Extract the (x, y) coordinate from the center of the cell holding the provided text.  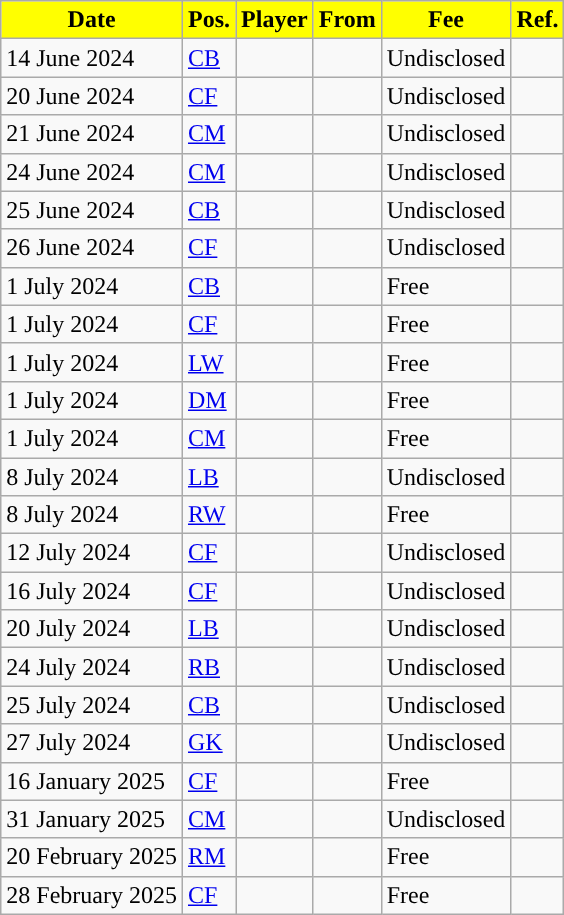
27 July 2024 (92, 743)
Pos. (208, 20)
GK (208, 743)
Fee (446, 20)
31 January 2025 (92, 819)
24 July 2024 (92, 667)
RW (208, 515)
Ref. (538, 20)
RB (208, 667)
25 July 2024 (92, 705)
21 June 2024 (92, 134)
DM (208, 400)
Date (92, 20)
24 June 2024 (92, 172)
16 July 2024 (92, 591)
26 June 2024 (92, 248)
LW (208, 362)
16 January 2025 (92, 781)
28 February 2025 (92, 895)
20 June 2024 (92, 96)
RM (208, 857)
25 June 2024 (92, 210)
From (347, 20)
20 July 2024 (92, 629)
20 February 2025 (92, 857)
12 July 2024 (92, 553)
Player (275, 20)
14 June 2024 (92, 58)
